Output the (x, y) coordinate of the center of the cell containing the given text.  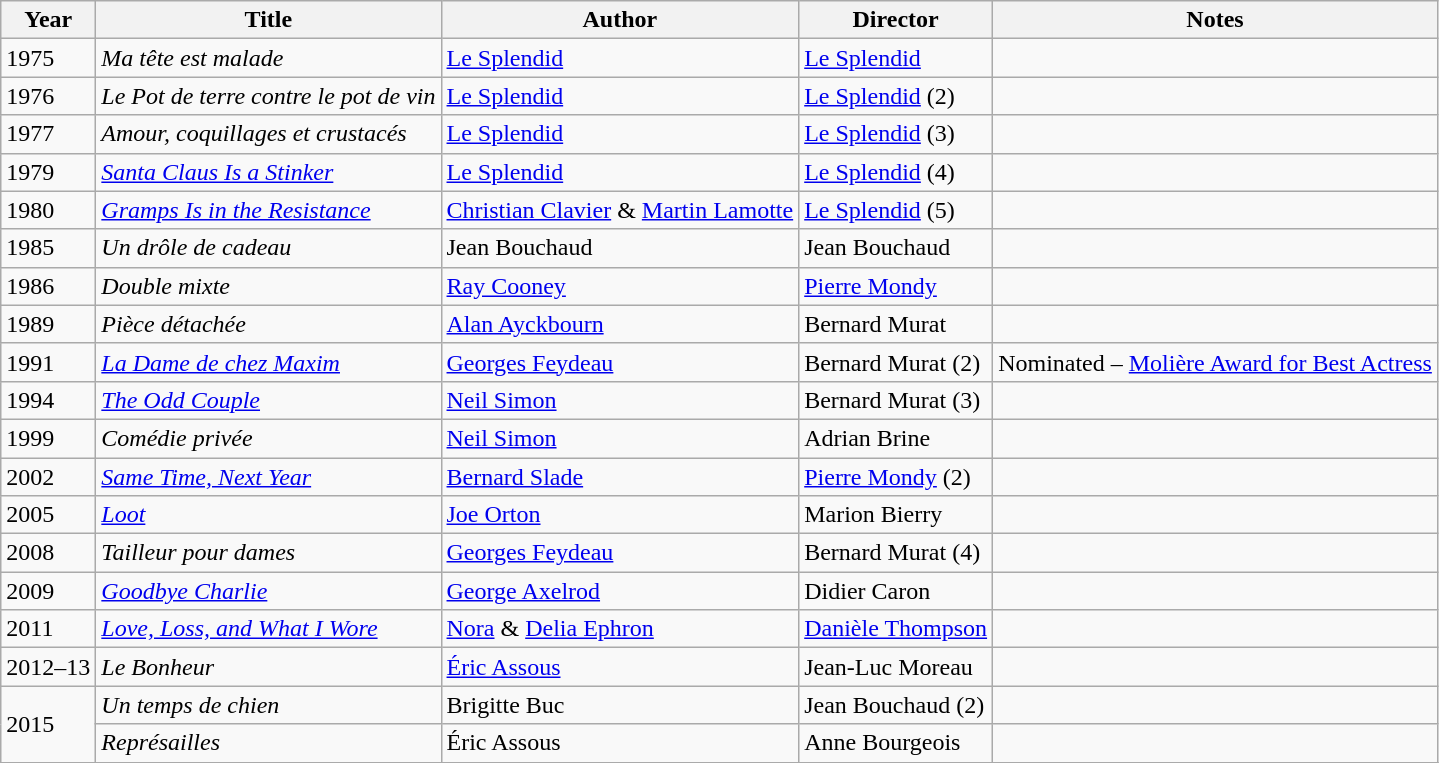
Pierre Mondy (896, 286)
Adrian Brine (896, 438)
1986 (48, 286)
Notes (1216, 20)
Le Splendid (5) (896, 210)
Pièce détachée (268, 324)
1999 (48, 438)
Brigitte Buc (620, 705)
1991 (48, 362)
Comédie privée (268, 438)
Christian Clavier & Martin Lamotte (620, 210)
Nora & Delia Ephron (620, 629)
Ray Cooney (620, 286)
2009 (48, 591)
Ma tête est malade (268, 58)
2012–13 (48, 667)
1976 (48, 96)
Tailleur pour dames (268, 553)
2008 (48, 553)
1977 (48, 134)
Gramps Is in the Resistance (268, 210)
Joe Orton (620, 515)
2011 (48, 629)
1994 (48, 400)
Le Splendid (2) (896, 96)
George Axelrod (620, 591)
Director (896, 20)
Didier Caron (896, 591)
Bernard Murat (2) (896, 362)
Représailles (268, 743)
2005 (48, 515)
Le Bonheur (268, 667)
Author (620, 20)
1980 (48, 210)
Goodbye Charlie (268, 591)
Santa Claus Is a Stinker (268, 172)
The Odd Couple (268, 400)
Le Splendid (3) (896, 134)
Title (268, 20)
Double mixte (268, 286)
Marion Bierry (896, 515)
Jean-Luc Moreau (896, 667)
Bernard Murat (3) (896, 400)
Loot (268, 515)
Love, Loss, and What I Wore (268, 629)
Danièle Thompson (896, 629)
Anne Bourgeois (896, 743)
Alan Ayckbourn (620, 324)
Le Splendid (4) (896, 172)
1985 (48, 248)
Year (48, 20)
Le Pot de terre contre le pot de vin (268, 96)
Un drôle de cadeau (268, 248)
Bernard Murat (896, 324)
Bernard Slade (620, 477)
Amour, coquillages et crustacés (268, 134)
Un temps de chien (268, 705)
Pierre Mondy (2) (896, 477)
Jean Bouchaud (2) (896, 705)
Same Time, Next Year (268, 477)
2015 (48, 724)
1975 (48, 58)
Bernard Murat (4) (896, 553)
2002 (48, 477)
Nominated – Molière Award for Best Actress (1216, 362)
1989 (48, 324)
1979 (48, 172)
La Dame de chez Maxim (268, 362)
